Extract the [x, y] coordinate from the center of the cell holding the provided text.  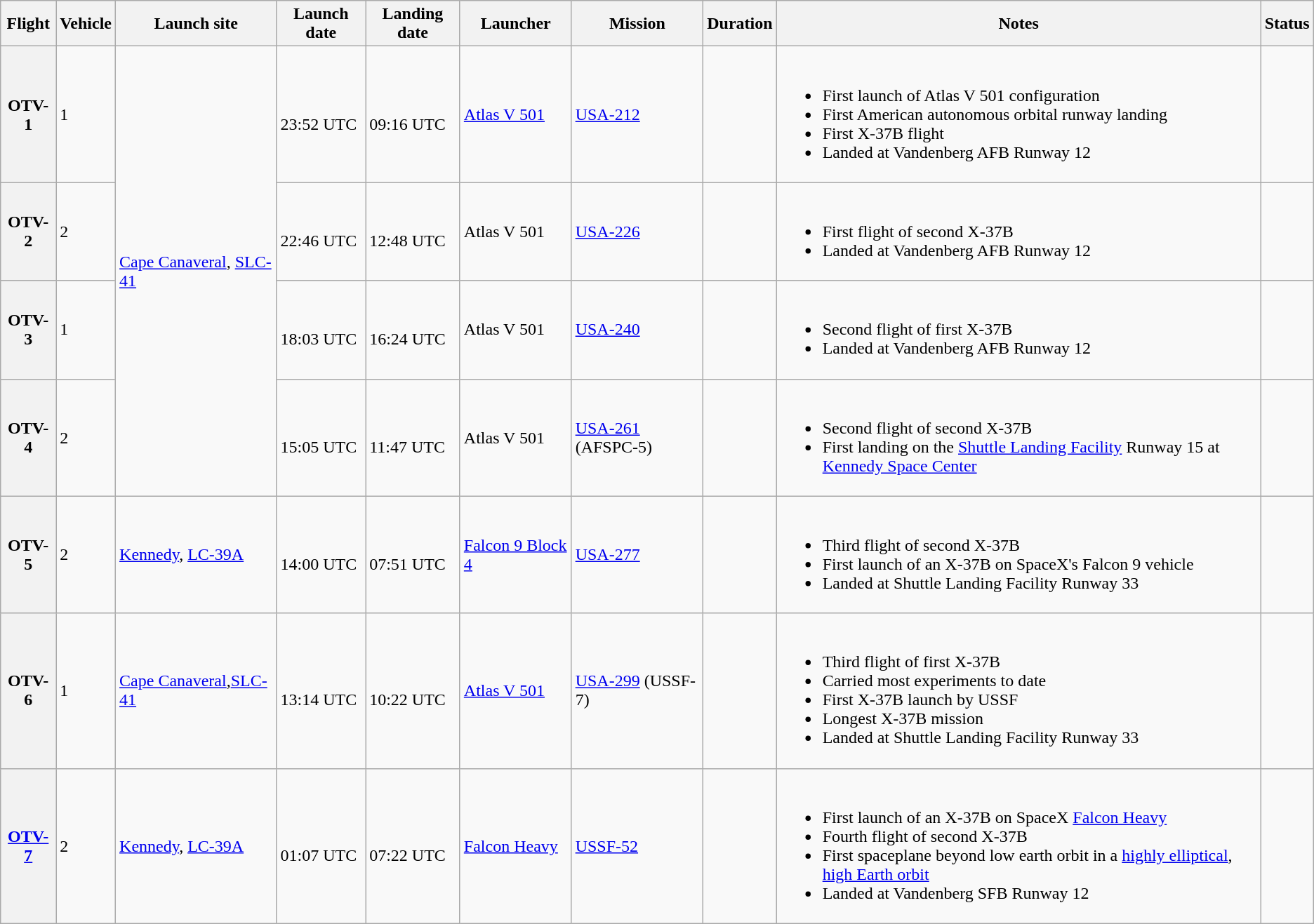
Second flight of first X-37BLanded at Vandenberg AFB Runway 12 [1018, 330]
Falcon 9 Block 4 [515, 554]
OTV-6 [28, 690]
Status [1287, 24]
23:52 UTC [321, 114]
Landing date [413, 24]
12:48 UTC [413, 232]
11:47 UTC [413, 438]
Notes [1018, 24]
USA-240 [637, 330]
10:22 UTC [413, 690]
USA-226 [637, 232]
USA-299 (USSF-7) [637, 690]
Vehicle [86, 24]
09:16 UTC [413, 114]
Second flight of second X-37BFirst landing on the Shuttle Landing Facility Runway 15 at Kennedy Space Center [1018, 438]
16:24 UTC [413, 330]
Flight [28, 24]
Launcher [515, 24]
14:00 UTC [321, 554]
07:22 UTC [413, 846]
01:07 UTC [321, 846]
USA-261 (AFSPC-5) [637, 438]
Cape Canaveral, SLC-41 [197, 271]
18:03 UTC [321, 330]
Duration [740, 24]
OTV-2 [28, 232]
Falcon Heavy [515, 846]
USSF-52 [637, 846]
Cape Canaveral,SLC-41 [197, 690]
OTV-4 [28, 438]
OTV-5 [28, 554]
USA-212 [637, 114]
13:14 UTC [321, 690]
Launch site [197, 24]
USA-277 [637, 554]
07:51 UTC [413, 554]
OTV-1 [28, 114]
OTV-7 [28, 846]
First flight of second X-37BLanded at Vandenberg AFB Runway 12 [1018, 232]
Third flight of second X-37BFirst launch of an X-37B on SpaceX's Falcon 9 vehicleLanded at Shuttle Landing Facility Runway 33 [1018, 554]
Mission [637, 24]
Launch date [321, 24]
First launch of Atlas V 501 configurationFirst American autonomous orbital runway landingFirst X-37B flightLanded at Vandenberg AFB Runway 12 [1018, 114]
15:05 UTC [321, 438]
22:46 UTC [321, 232]
OTV-3 [28, 330]
